Provide the (x, y) coordinate of the cell's center where the given text is located.  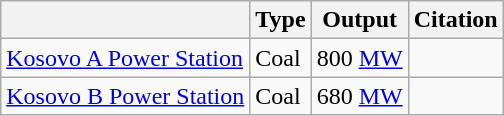
Type (280, 20)
Output (360, 20)
Kosovo A Power Station (126, 58)
680 MW (360, 96)
Citation (456, 20)
Kosovo B Power Station (126, 96)
800 MW (360, 58)
